Provide the [x, y] coordinate of the cell's center where the given text is located.  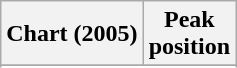
Peakposition [189, 34]
Chart (2005) [72, 34]
